Search for the cell housing the specified text and yield its [x, y] center coordinate. 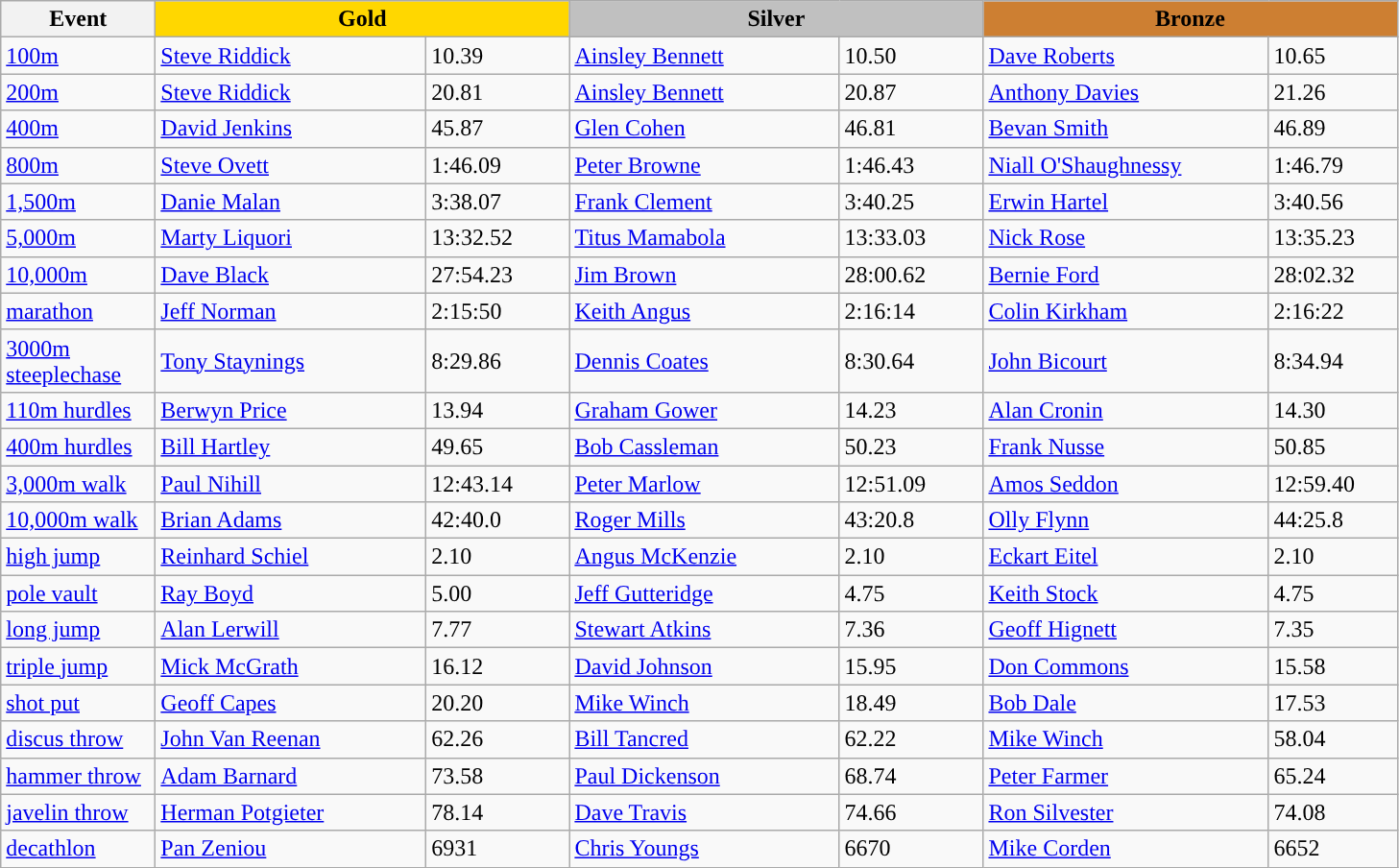
javelin throw [79, 812]
Anthony Davies [1125, 92]
5.00 [497, 593]
28:00.62 [911, 275]
18.49 [911, 703]
hammer throw [79, 776]
2:16:22 [1333, 311]
Steve Ovett [291, 165]
27:54.23 [497, 275]
13.94 [497, 410]
shot put [79, 703]
8:29.86 [497, 361]
Stewart Atkins [705, 630]
Keith Angus [705, 311]
Don Commons [1125, 666]
10,000m walk [79, 520]
Peter Browne [705, 165]
Chris Youngs [705, 849]
Event [79, 19]
10.39 [497, 56]
58.04 [1333, 739]
15.58 [1333, 666]
Brian Adams [291, 520]
Ron Silvester [1125, 812]
42:40.0 [497, 520]
David Johnson [705, 666]
62.26 [497, 739]
discus throw [79, 739]
6652 [1333, 849]
74.08 [1333, 812]
1:46.43 [911, 165]
pole vault [79, 593]
John Bicourt [1125, 361]
Erwin Hartel [1125, 202]
Adam Barnard [291, 776]
Frank Clement [705, 202]
800m [79, 165]
Amos Seddon [1125, 483]
Niall O'Shaughnessy [1125, 165]
3:38.07 [497, 202]
Dave Black [291, 275]
78.14 [497, 812]
20.87 [911, 92]
3:40.56 [1333, 202]
Bob Dale [1125, 703]
Colin Kirkham [1125, 311]
65.24 [1333, 776]
Peter Marlow [705, 483]
Tony Staynings [291, 361]
Reinhard Schiel [291, 557]
10,000m [79, 275]
8:34.94 [1333, 361]
Danie Malan [291, 202]
12:43.14 [497, 483]
49.65 [497, 446]
Frank Nusse [1125, 446]
10.50 [911, 56]
44:25.8 [1333, 520]
Pan Zeniou [291, 849]
7.36 [911, 630]
28:02.32 [1333, 275]
1:46.79 [1333, 165]
50.85 [1333, 446]
Mick McGrath [291, 666]
400m [79, 129]
13:32.52 [497, 238]
43:20.8 [911, 520]
marathon [79, 311]
17.53 [1333, 703]
74.66 [911, 812]
John Van Reenan [291, 739]
Silver [776, 19]
Nick Rose [1125, 238]
3,000m walk [79, 483]
14.23 [911, 410]
Eckart Eitel [1125, 557]
Bill Tancred [705, 739]
1:46.09 [497, 165]
13:33.03 [911, 238]
21.26 [1333, 92]
20.20 [497, 703]
13:35.23 [1333, 238]
long jump [79, 630]
62.22 [911, 739]
Bill Hartley [291, 446]
73.58 [497, 776]
Jeff Norman [291, 311]
Keith Stock [1125, 593]
6670 [911, 849]
5,000m [79, 238]
Graham Gower [705, 410]
Angus McKenzie [705, 557]
110m hurdles [79, 410]
Alan Cronin [1125, 410]
Geoff Hignett [1125, 630]
Geoff Capes [291, 703]
Paul Dickenson [705, 776]
Glen Cohen [705, 129]
15.95 [911, 666]
46.81 [911, 129]
Ray Boyd [291, 593]
400m hurdles [79, 446]
1,500m [79, 202]
Dave Roberts [1125, 56]
Bob Cassleman [705, 446]
David Jenkins [291, 129]
2:15:50 [497, 311]
Bevan Smith [1125, 129]
100m [79, 56]
7.77 [497, 630]
decathlon [79, 849]
14.30 [1333, 410]
8:30.64 [911, 361]
high jump [79, 557]
Mike Corden [1125, 849]
triple jump [79, 666]
10.65 [1333, 56]
68.74 [911, 776]
Herman Potgieter [291, 812]
20.81 [497, 92]
200m [79, 92]
Olly Flynn [1125, 520]
7.35 [1333, 630]
Bronze [1191, 19]
Dave Travis [705, 812]
Jim Brown [705, 275]
Berwyn Price [291, 410]
Paul Nihill [291, 483]
Marty Liquori [291, 238]
Peter Farmer [1125, 776]
Dennis Coates [705, 361]
Jeff Gutteridge [705, 593]
45.87 [497, 129]
Alan Lerwill [291, 630]
3000m steeplechase [79, 361]
Roger Mills [705, 520]
16.12 [497, 666]
2:16:14 [911, 311]
6931 [497, 849]
Bernie Ford [1125, 275]
12:59.40 [1333, 483]
Gold [363, 19]
12:51.09 [911, 483]
50.23 [911, 446]
Titus Mamabola [705, 238]
46.89 [1333, 129]
3:40.25 [911, 202]
